Search for the cell housing the specified text and yield its [x, y] center coordinate. 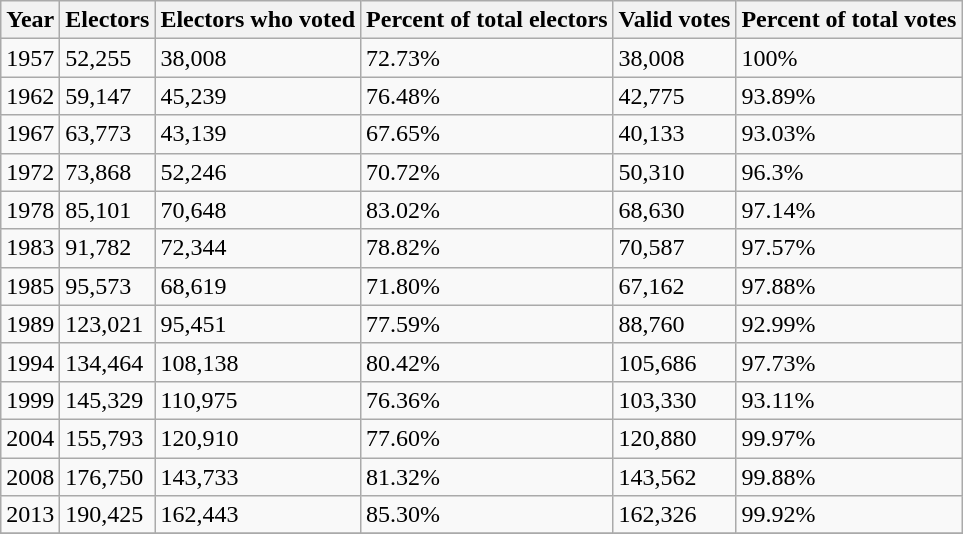
67,162 [674, 286]
85.30% [487, 515]
67.65% [487, 134]
93.89% [849, 96]
1972 [30, 172]
100% [849, 58]
81.32% [487, 477]
92.99% [849, 324]
77.59% [487, 324]
93.03% [849, 134]
80.42% [487, 362]
2004 [30, 438]
99.88% [849, 477]
Year [30, 20]
97.88% [849, 286]
95,573 [108, 286]
63,773 [108, 134]
76.48% [487, 96]
Electors who voted [258, 20]
1989 [30, 324]
99.97% [849, 438]
97.73% [849, 362]
91,782 [108, 248]
97.14% [849, 210]
1957 [30, 58]
Percent of total votes [849, 20]
134,464 [108, 362]
143,562 [674, 477]
70.72% [487, 172]
155,793 [108, 438]
162,326 [674, 515]
71.80% [487, 286]
176,750 [108, 477]
88,760 [674, 324]
77.60% [487, 438]
76.36% [487, 400]
1962 [30, 96]
1999 [30, 400]
1985 [30, 286]
190,425 [108, 515]
59,147 [108, 96]
Electors [108, 20]
43,139 [258, 134]
45,239 [258, 96]
85,101 [108, 210]
145,329 [108, 400]
1983 [30, 248]
68,619 [258, 286]
108,138 [258, 362]
42,775 [674, 96]
1978 [30, 210]
Percent of total electors [487, 20]
Valid votes [674, 20]
93.11% [849, 400]
68,630 [674, 210]
162,443 [258, 515]
96.3% [849, 172]
95,451 [258, 324]
78.82% [487, 248]
73,868 [108, 172]
1994 [30, 362]
70,648 [258, 210]
123,021 [108, 324]
52,246 [258, 172]
50,310 [674, 172]
99.92% [849, 515]
40,133 [674, 134]
110,975 [258, 400]
1967 [30, 134]
70,587 [674, 248]
72.73% [487, 58]
120,910 [258, 438]
120,880 [674, 438]
2008 [30, 477]
105,686 [674, 362]
72,344 [258, 248]
2013 [30, 515]
52,255 [108, 58]
103,330 [674, 400]
97.57% [849, 248]
83.02% [487, 210]
143,733 [258, 477]
